Identify which cell holds the provided text, then report its [x, y] central coordinate. 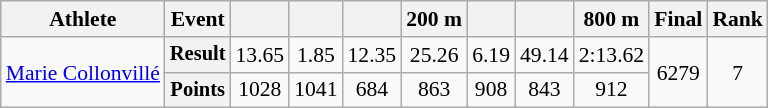
1.85 [316, 55]
6.19 [491, 55]
13.65 [260, 55]
Marie Collonvillé [83, 72]
Result [198, 55]
49.14 [544, 55]
1041 [316, 90]
12.35 [372, 55]
6279 [678, 72]
2:13.62 [612, 55]
Final [678, 19]
Points [198, 90]
Event [198, 19]
684 [372, 90]
7 [738, 72]
863 [434, 90]
200 m [434, 19]
25.26 [434, 55]
908 [491, 90]
912 [612, 90]
1028 [260, 90]
800 m [612, 19]
Athlete [83, 19]
Rank [738, 19]
843 [544, 90]
